For the text-containing cell, return its midpoint in (x, y) coordinate format. 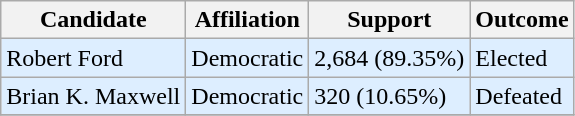
Elected (522, 58)
Defeated (522, 96)
2,684 (89.35%) (390, 58)
Support (390, 20)
Affiliation (248, 20)
Brian K. Maxwell (94, 96)
Robert Ford (94, 58)
Candidate (94, 20)
320 (10.65%) (390, 96)
Outcome (522, 20)
